Identify which cell holds the provided text, then report its [x, y] central coordinate. 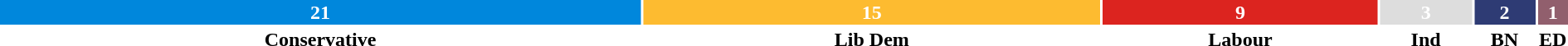
1 [1553, 12]
2 [1505, 12]
21 [320, 12]
9 [1241, 12]
3 [1426, 12]
15 [871, 12]
